Provide the [X, Y] coordinate of the cell's center where the given text is located.  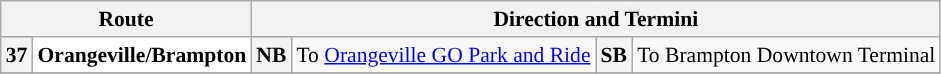
NB [271, 55]
Route [126, 19]
SB [614, 55]
Orangeville/Brampton [142, 55]
37 [17, 55]
To Orangeville GO Park and Ride [443, 55]
To Brampton Downtown Terminal [786, 55]
Direction and Termini [596, 19]
